Provide the [X, Y] coordinate of the cell's center where the given text is located.  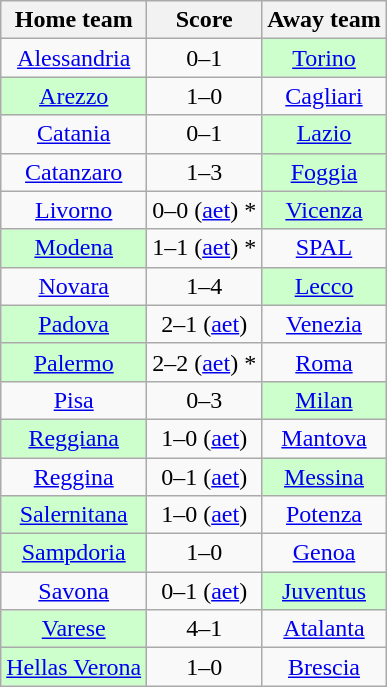
Novara [74, 286]
0–0 (aet) * [204, 210]
Palermo [74, 362]
Pisa [74, 400]
Juventus [324, 591]
SPAL [324, 248]
Modena [74, 248]
Reggina [74, 477]
Savona [74, 591]
Atalanta [324, 629]
Torino [324, 58]
Catanzaro [74, 172]
Hellas Verona [74, 667]
1–1 (aet) * [204, 248]
Arezzo [74, 96]
Vicenza [324, 210]
Venezia [324, 324]
Lecco [324, 286]
Potenza [324, 515]
Messina [324, 477]
0–3 [204, 400]
4–1 [204, 629]
1–3 [204, 172]
Catania [74, 134]
Varese [74, 629]
Sampdoria [74, 553]
Brescia [324, 667]
Away team [324, 20]
2–1 (aet) [204, 324]
Livorno [74, 210]
2–2 (aet) * [204, 362]
Reggiana [74, 438]
1–4 [204, 286]
Lazio [324, 134]
Salernitana [74, 515]
Home team [74, 20]
Mantova [324, 438]
Cagliari [324, 96]
Padova [74, 324]
Foggia [324, 172]
Milan [324, 400]
Score [204, 20]
Alessandria [74, 58]
Roma [324, 362]
Genoa [324, 553]
